Return [X, Y] of the center of cell containing provided text 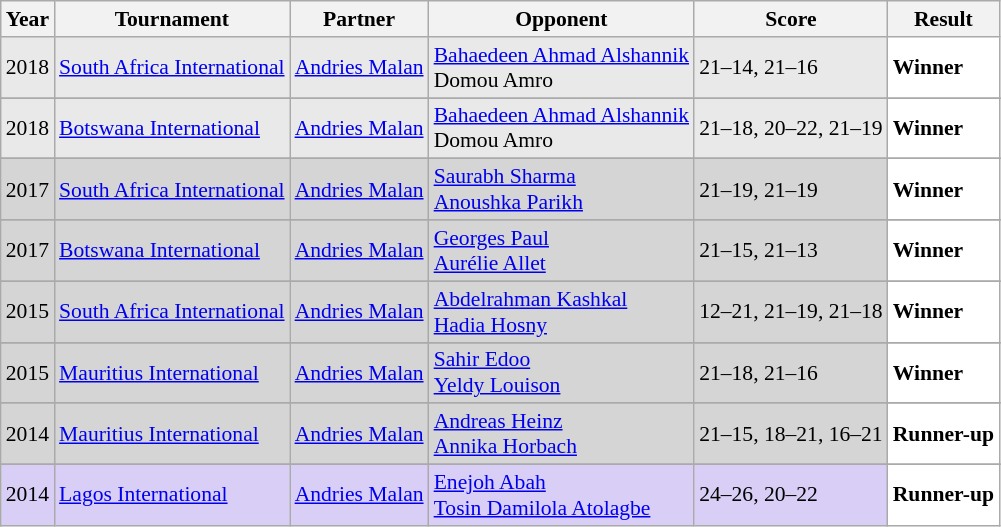
Lagos International [172, 496]
Abdelrahman Kashkal Hadia Hosny [562, 312]
24–26, 20–22 [791, 496]
21–18, 20–22, 21–19 [791, 128]
21–18, 21–16 [791, 372]
Opponent [562, 19]
Partner [360, 19]
Tournament [172, 19]
Enejoh Abah Tosin Damilola Atolagbe [562, 496]
21–15, 21–13 [791, 250]
Saurabh Sharma Anoushka Parikh [562, 190]
Georges Paul Aurélie Allet [562, 250]
12–21, 21–19, 21–18 [791, 312]
Score [791, 19]
Result [944, 19]
Sahir Edoo Yeldy Louison [562, 372]
21–14, 21–16 [791, 68]
Year [28, 19]
21–15, 18–21, 16–21 [791, 434]
21–19, 21–19 [791, 190]
Andreas Heinz Annika Horbach [562, 434]
